For the text-containing cell, return its midpoint in (x, y) coordinate format. 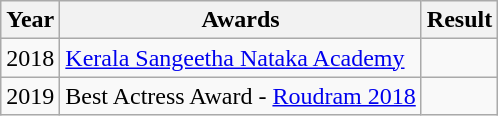
Kerala Sangeetha Nataka Academy (240, 58)
Best Actress Award - Roudram 2018 (240, 96)
Year (30, 20)
Awards (240, 20)
2018 (30, 58)
Result (459, 20)
2019 (30, 96)
